Return [x, y] of the center of cell containing provided text 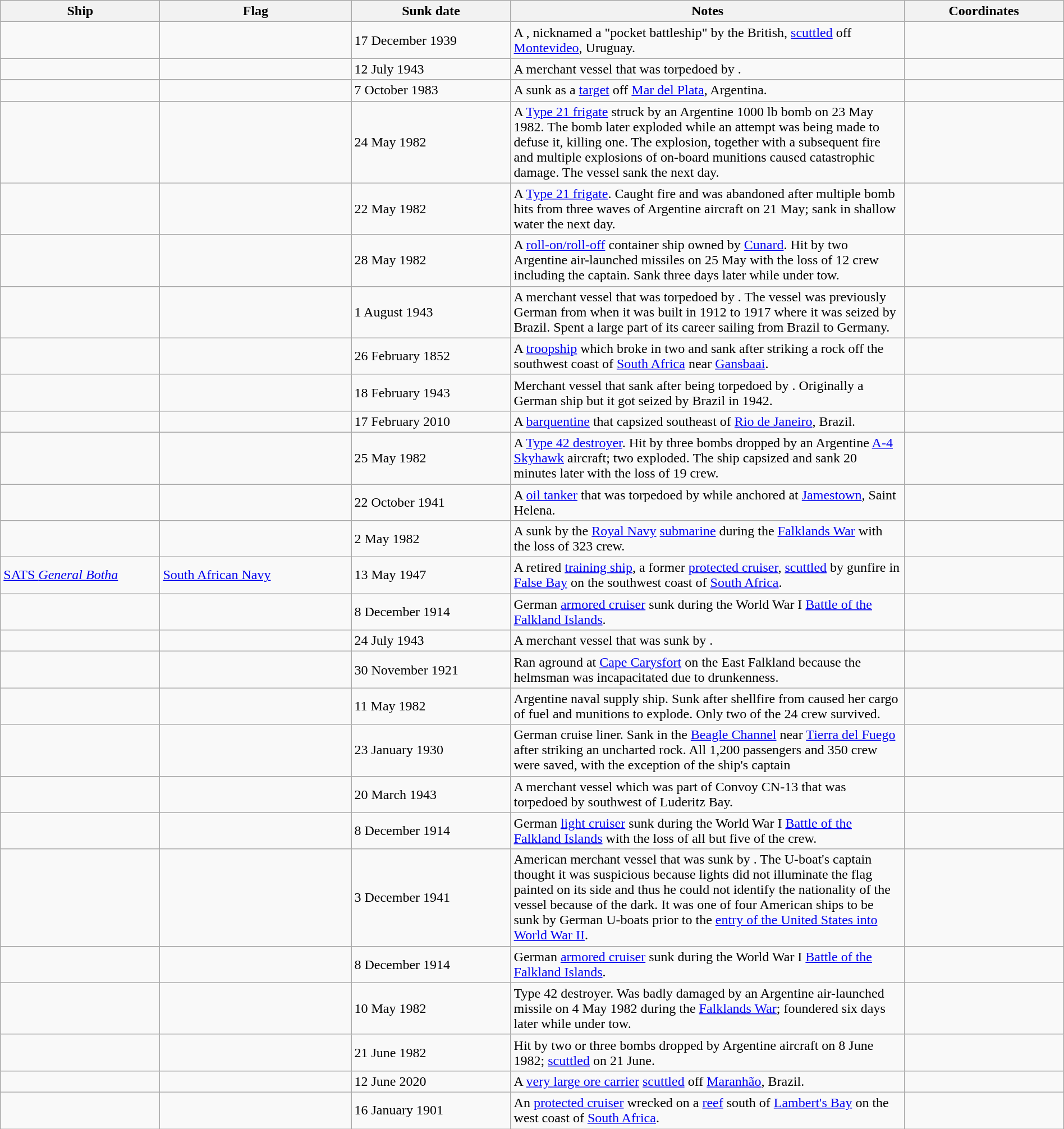
German light cruiser sunk during the World War I Battle of the Falkland Islands with the loss of all but five of the crew. [707, 830]
17 December 1939 [431, 40]
Argentine naval supply ship. Sunk after shellfire from caused her cargo of fuel and munitions to explode. Only two of the 24 crew survived. [707, 706]
20 March 1943 [431, 795]
A merchant vessel that was torpedoed by . [707, 69]
A sunk by the Royal Navy submarine during the Falklands War with the loss of 323 crew. [707, 539]
SATS General Botha [80, 576]
Flag [256, 11]
A barquentine that capsized southeast of Rio de Janeiro, Brazil. [707, 421]
26 February 1852 [431, 356]
24 May 1982 [431, 142]
A retired training ship, a former protected cruiser, scuttled by gunfire in False Bay on the southwest coast of South Africa. [707, 576]
10 May 1982 [431, 1008]
28 May 1982 [431, 260]
A merchant vessel that was sunk by . [707, 641]
1 August 1943 [431, 312]
24 July 1943 [431, 641]
South African Navy [256, 576]
30 November 1921 [431, 670]
23 January 1930 [431, 750]
Merchant vessel that sank after being torpedoed by . Originally a German ship but it got seized by Brazil in 1942. [707, 393]
Sunk date [431, 11]
Ran aground at Cape Carysfort on the East Falkland because the helmsman was incapacitated due to drunkenness. [707, 670]
12 July 1943 [431, 69]
17 February 2010 [431, 421]
12 June 2020 [431, 1081]
22 May 1982 [431, 209]
18 February 1943 [431, 393]
A oil tanker that was torpedoed by while anchored at Jamestown, Saint Helena. [707, 502]
16 January 1901 [431, 1110]
3 December 1941 [431, 898]
A very large ore carrier scuttled off Maranhão, Brazil. [707, 1081]
A sunk as a target off Mar del Plata, Argentina. [707, 90]
An protected cruiser wrecked on a reef south of Lambert's Bay on the west coast of South Africa. [707, 1110]
22 October 1941 [431, 502]
2 May 1982 [431, 539]
21 June 1982 [431, 1053]
25 May 1982 [431, 458]
11 May 1982 [431, 706]
Ship [80, 11]
13 May 1947 [431, 576]
A , nicknamed a "pocket battleship" by the British, scuttled off Montevideo, Uruguay. [707, 40]
A merchant vessel which was part of Convoy CN-13 that was torpedoed by southwest of Luderitz Bay. [707, 795]
Notes [707, 11]
7 October 1983 [431, 90]
A troopship which broke in two and sank after striking a rock off the southwest coast of South Africa near Gansbaai. [707, 356]
Coordinates [984, 11]
Hit by two or three bombs dropped by Argentine aircraft on 8 June 1982; scuttled on 21 June. [707, 1053]
